Locate the cell with the specified text and output its (X, Y) center coordinate. 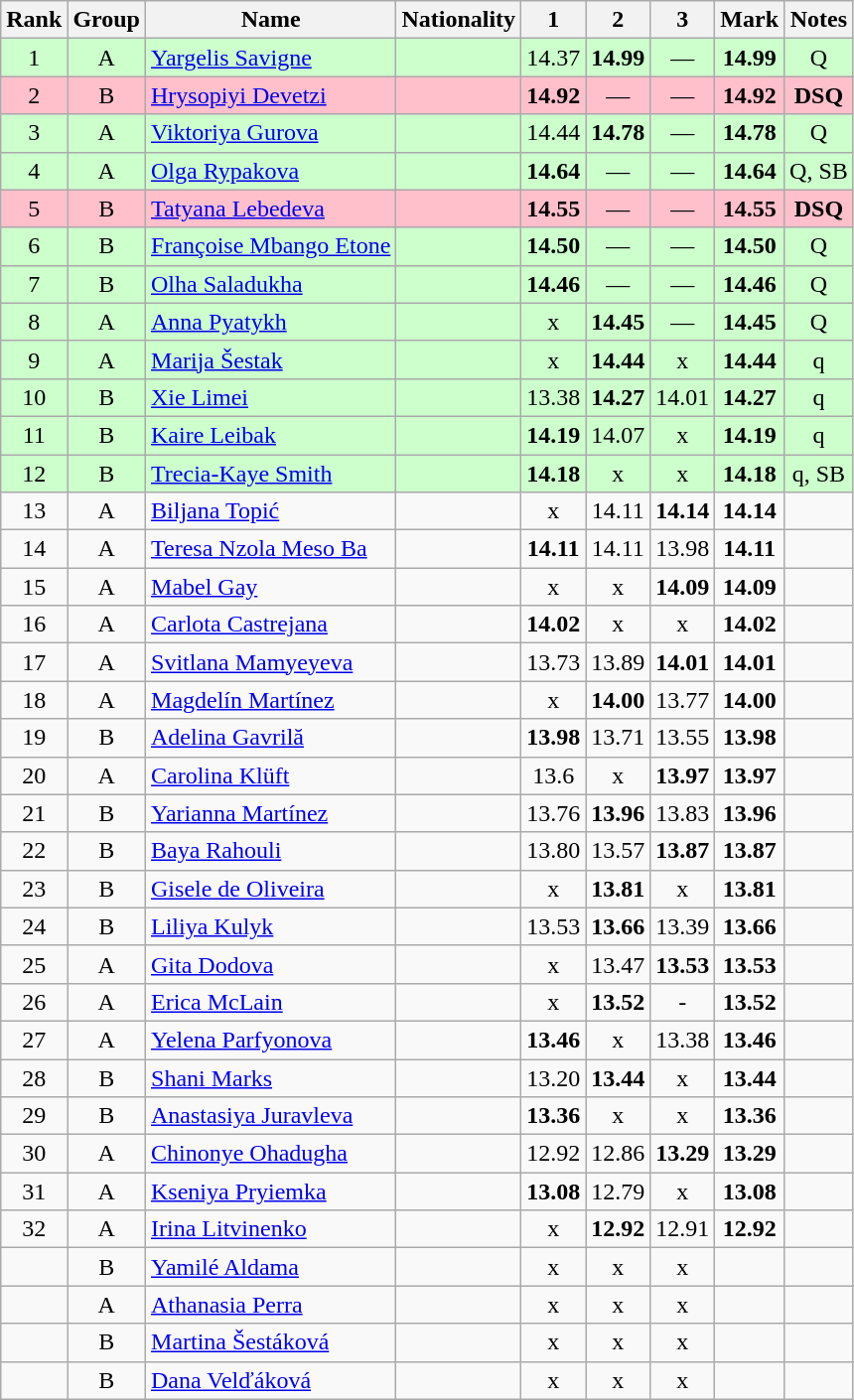
32 (34, 1229)
Yargelis Savigne (271, 58)
Nationality (459, 20)
Adelina Gavrilă (271, 738)
Chinonye Ohadugha (271, 1154)
13.47 (618, 964)
Teresa Nzola Meso Ba (271, 549)
30 (34, 1154)
Martina Šestáková (271, 1342)
Anastasiya Juravleva (271, 1116)
Rank (34, 20)
Tatyana Lebedeva (271, 209)
Kseniya Pryiemka (271, 1191)
28 (34, 1077)
21 (34, 813)
Q, SB (819, 171)
13.6 (554, 775)
Trecia-Kaye Smith (271, 474)
12.86 (618, 1154)
Anna Pyatykh (271, 322)
23 (34, 889)
12 (34, 474)
Gita Dodova (271, 964)
Baya Rahouli (271, 851)
10 (34, 397)
14 (34, 549)
Yarianna Martínez (271, 813)
27 (34, 1040)
19 (34, 738)
Mabel Gay (271, 587)
Liliya Kulyk (271, 926)
13.83 (683, 813)
16 (34, 625)
Kaire Leibak (271, 435)
q, SB (819, 474)
13.55 (683, 738)
Irina Litvinenko (271, 1229)
Shani Marks (271, 1077)
8 (34, 322)
20 (34, 775)
6 (34, 246)
14.07 (618, 435)
31 (34, 1191)
13.77 (683, 700)
25 (34, 964)
- (683, 1002)
13.80 (554, 851)
Yelena Parfyonova (271, 1040)
Marija Šestak (271, 359)
13.57 (618, 851)
Mark (750, 20)
5 (34, 209)
Dana Velďáková (271, 1380)
Yamilé Aldama (271, 1267)
9 (34, 359)
4 (34, 171)
15 (34, 587)
Carlota Castrejana (271, 625)
13.20 (554, 1077)
24 (34, 926)
Olha Saladukha (271, 284)
Notes (819, 20)
Erica McLain (271, 1002)
Name (271, 20)
Biljana Topić (271, 511)
Xie Limei (271, 397)
13.89 (618, 662)
13.39 (683, 926)
Gisele de Oliveira (271, 889)
Group (107, 20)
13 (34, 511)
Athanasia Perra (271, 1305)
Hrysopiyi Devetzi (271, 95)
22 (34, 851)
18 (34, 700)
13.71 (618, 738)
Carolina Klüft (271, 775)
Magdelín Martínez (271, 700)
Viktoriya Gurova (271, 133)
26 (34, 1002)
13.76 (554, 813)
11 (34, 435)
29 (34, 1116)
12.79 (618, 1191)
Svitlana Mamyeyeva (271, 662)
12.91 (683, 1229)
13.73 (554, 662)
7 (34, 284)
Olga Rypakova (271, 171)
14.37 (554, 58)
17 (34, 662)
Françoise Mbango Etone (271, 246)
